Pinpoint the cell where the given text exists, returning its (x, y) midpoint coordinate. 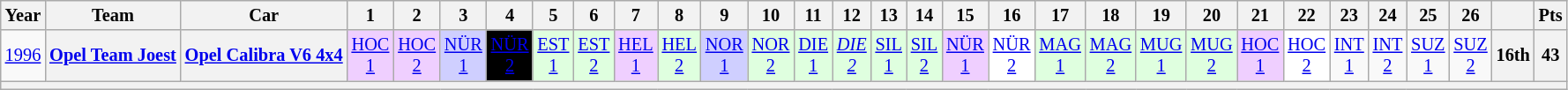
Year (23, 15)
9 (725, 15)
26 (1470, 15)
6 (594, 15)
15 (965, 15)
4 (510, 15)
Opel Team Joest (113, 56)
25 (1428, 15)
17 (1060, 15)
10 (771, 15)
18 (1111, 15)
EST2 (594, 56)
SIL2 (924, 56)
1 (370, 15)
19 (1161, 15)
INT2 (1388, 56)
MAG1 (1060, 56)
HEL2 (679, 56)
EST1 (553, 56)
MAG2 (1111, 56)
22 (1307, 15)
11 (813, 15)
NOR2 (771, 56)
Team (113, 15)
43 (1550, 56)
23 (1349, 15)
MUG2 (1212, 56)
5 (553, 15)
DIE2 (852, 56)
24 (1388, 15)
Pts (1550, 15)
1996 (23, 56)
21 (1261, 15)
MUG1 (1161, 56)
SIL1 (889, 56)
13 (889, 15)
16th (1513, 56)
7 (635, 15)
Opel Calibra V6 4x4 (265, 56)
DIE1 (813, 56)
Car (265, 15)
8 (679, 15)
16 (1012, 15)
SUZ1 (1428, 56)
14 (924, 15)
SUZ2 (1470, 56)
3 (464, 15)
NOR1 (725, 56)
HEL1 (635, 56)
20 (1212, 15)
12 (852, 15)
2 (416, 15)
INT1 (1349, 56)
